Locate the cell with the specified text and output its (x, y) center coordinate. 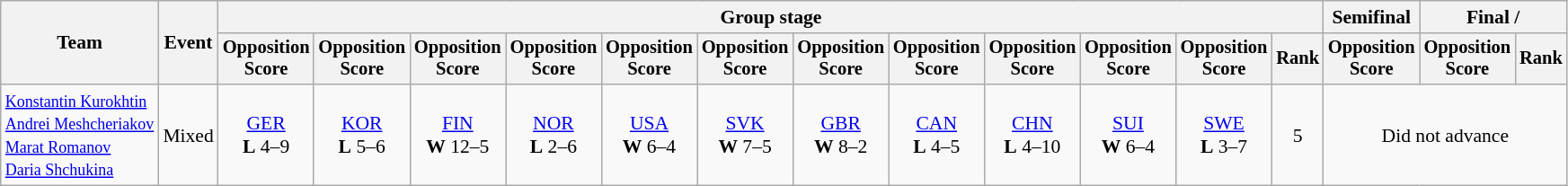
Mixed (188, 135)
CHNL 4–10 (1033, 135)
GERL 4–9 (266, 135)
Event (188, 43)
Konstantin KurokhtinAndrei MeshcheriakovMarat RomanovDaria Shchukina (80, 135)
Group stage (771, 17)
USAW 6–4 (649, 135)
Did not advance (1445, 135)
FINW 12–5 (458, 135)
SUIW 6–4 (1129, 135)
KORL 5–6 (361, 135)
SWEL 3–7 (1224, 135)
Team (80, 43)
SVKW 7–5 (746, 135)
GBRW 8–2 (841, 135)
Semifinal (1371, 17)
NORL 2–6 (554, 135)
5 (1298, 135)
Final / (1493, 17)
CANL 4–5 (936, 135)
